Locate the cell with the specified text and output its (X, Y) center coordinate. 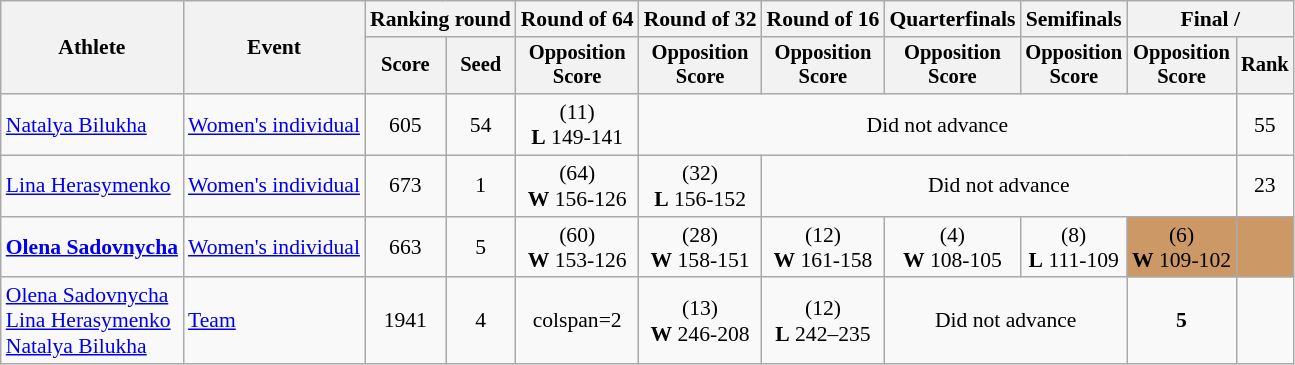
Event (274, 48)
Round of 16 (822, 19)
Round of 64 (578, 19)
1941 (406, 322)
(64)W 156-126 (578, 186)
colspan=2 (578, 322)
Quarterfinals (952, 19)
(12)L 242–235 (822, 322)
(4)W 108-105 (952, 248)
54 (481, 124)
Team (274, 322)
605 (406, 124)
1 (481, 186)
(6)W 109-102 (1182, 248)
Rank (1265, 66)
(8)L 111-109 (1074, 248)
Natalya Bilukha (92, 124)
Seed (481, 66)
(11)L 149-141 (578, 124)
Lina Herasymenko (92, 186)
673 (406, 186)
(13)W 246-208 (700, 322)
Score (406, 66)
Olena SadovnychaLina HerasymenkoNatalya Bilukha (92, 322)
Final / (1210, 19)
(12)W 161-158 (822, 248)
(60)W 153-126 (578, 248)
663 (406, 248)
Round of 32 (700, 19)
Ranking round (440, 19)
(32)L 156-152 (700, 186)
Semifinals (1074, 19)
Athlete (92, 48)
(28)W 158-151 (700, 248)
23 (1265, 186)
55 (1265, 124)
Olena Sadovnycha (92, 248)
4 (481, 322)
